Find where the given text appears and provide that cell's center as (X, Y) coordinate. 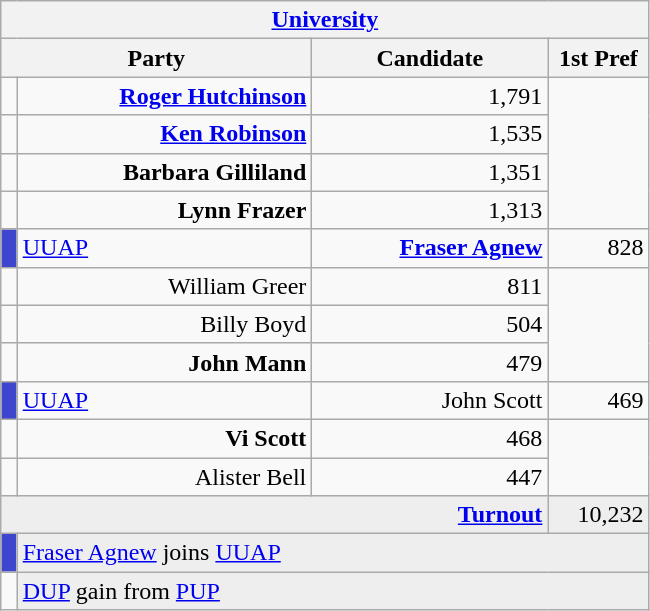
Billy Boyd (164, 324)
John Scott (430, 400)
Alister Bell (164, 477)
468 (430, 438)
504 (430, 324)
1,313 (430, 210)
469 (598, 400)
DUP gain from PUP (333, 591)
Barbara Gilliland (164, 172)
John Mann (164, 362)
University (325, 20)
Lynn Frazer (164, 210)
Roger Hutchinson (164, 96)
Turnout (274, 515)
Party (156, 58)
William Greer (164, 286)
10,232 (598, 515)
811 (430, 286)
Vi Scott (164, 438)
479 (430, 362)
1,535 (430, 134)
Ken Robinson (164, 134)
Fraser Agnew joins UUAP (333, 553)
Fraser Agnew (430, 248)
1st Pref (598, 58)
447 (430, 477)
Candidate (430, 58)
1,351 (430, 172)
828 (598, 248)
1,791 (430, 96)
